Identify which cell holds the provided text, then report its (X, Y) central coordinate. 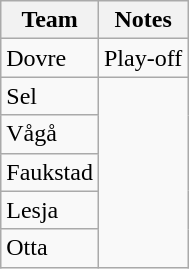
Lesja (50, 210)
Play-off (142, 58)
Dovre (50, 58)
Sel (50, 96)
Notes (142, 20)
Vågå (50, 134)
Faukstad (50, 172)
Team (50, 20)
Otta (50, 248)
